Identify which cell holds the provided text, then report its [X, Y] central coordinate. 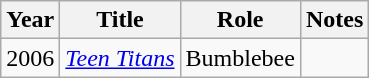
Year [30, 20]
Teen Titans [120, 58]
2006 [30, 58]
Title [120, 20]
Role [240, 20]
Notes [334, 20]
Bumblebee [240, 58]
